Determine the (x, y) coordinate at the center of the cell enclosing the given text.  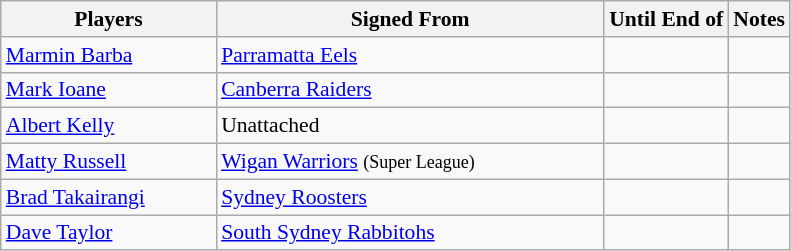
Until End of (666, 19)
Parramatta Eels (410, 55)
Matty Russell (108, 162)
Dave Taylor (108, 233)
Players (108, 19)
Marmin Barba (108, 55)
Signed From (410, 19)
Canberra Raiders (410, 90)
Notes (759, 19)
Brad Takairangi (108, 197)
Albert Kelly (108, 126)
Mark Ioane (108, 90)
South Sydney Rabbitohs (410, 233)
Sydney Roosters (410, 197)
Wigan Warriors (Super League) (410, 162)
Unattached (410, 126)
